From the cell containing the given text, extract its center point as [x, y] coordinate. 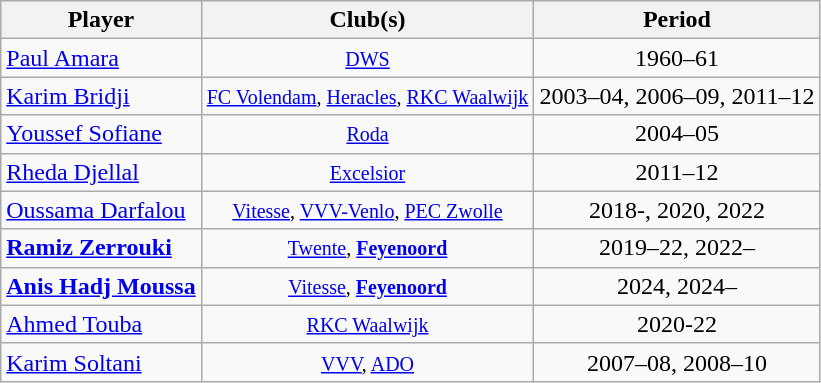
Paul Amara [101, 58]
Youssef Sofiane [101, 134]
DWS [368, 58]
Vitesse, VVV-Venlo, PEC Zwolle [368, 210]
VVV, ADO [368, 362]
Oussama Darfalou [101, 210]
Anis Hadj Moussa [101, 286]
Karim Soltani [101, 362]
2020-22 [677, 324]
2019–22, 2022– [677, 248]
Player [101, 20]
Club(s) [368, 20]
2004–05 [677, 134]
Vitesse, Feyenoord [368, 286]
1960–61 [677, 58]
Rheda Djellal [101, 172]
2011–12 [677, 172]
FC Volendam, Heracles, RKC Waalwijk [368, 96]
Ramiz Zerrouki [101, 248]
Karim Bridji [101, 96]
Twente, Feyenoord [368, 248]
2018-, 2020, 2022 [677, 210]
2007–08, 2008–10 [677, 362]
Period [677, 20]
2024, 2024– [677, 286]
Ahmed Touba [101, 324]
Roda [368, 134]
RKC Waalwijk [368, 324]
Excelsior [368, 172]
2003–04, 2006–09, 2011–12 [677, 96]
